Detect which cell encompasses the target text, then output its (X, Y) center coordinate. 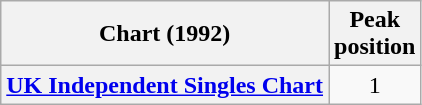
1 (375, 85)
Peakposition (375, 34)
Chart (1992) (165, 34)
UK Independent Singles Chart (165, 85)
